Extract the (X, Y) coordinate from the center of the cell holding the provided text.  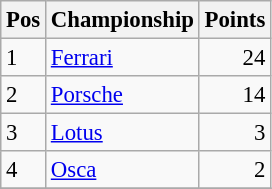
Lotus (123, 133)
Osca (123, 170)
Porsche (123, 95)
1 (24, 58)
24 (234, 58)
Pos (24, 20)
Ferrari (123, 58)
14 (234, 95)
Championship (123, 20)
4 (24, 170)
Points (234, 20)
